Identify which cell holds the provided text, then report its (x, y) central coordinate. 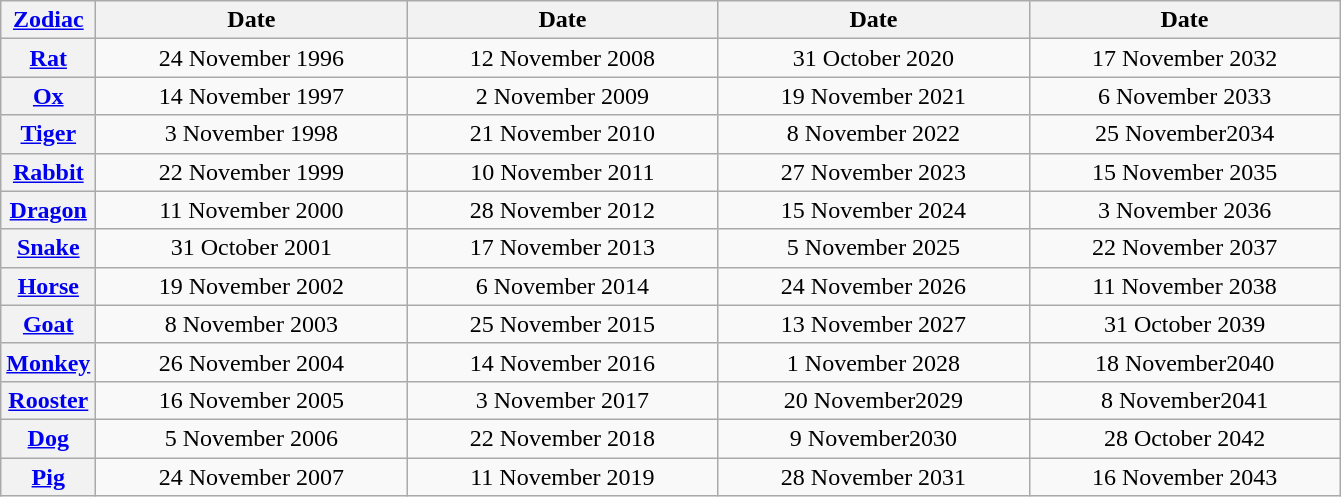
20 November2029 (874, 400)
31 October 2039 (1184, 324)
15 November 2024 (874, 210)
11 November 2038 (1184, 286)
1 November 2028 (874, 362)
6 November 2014 (562, 286)
13 November 2027 (874, 324)
17 November 2013 (562, 248)
9 November2030 (874, 438)
28 November 2012 (562, 210)
5 November 2006 (252, 438)
12 November 2008 (562, 58)
25 November 2015 (562, 324)
11 November 2000 (252, 210)
Pig (48, 477)
Rabbit (48, 172)
27 November 2023 (874, 172)
24 November 2007 (252, 477)
25 November2034 (1184, 134)
28 November 2031 (874, 477)
3 November 1998 (252, 134)
5 November 2025 (874, 248)
3 November 2017 (562, 400)
14 November 1997 (252, 96)
18 November2040 (1184, 362)
Monkey (48, 362)
22 November 2037 (1184, 248)
19 November 2021 (874, 96)
Zodiac (48, 20)
16 November 2005 (252, 400)
22 November 2018 (562, 438)
8 November 2003 (252, 324)
31 October 2020 (874, 58)
14 November 2016 (562, 362)
31 October 2001 (252, 248)
21 November 2010 (562, 134)
24 November 2026 (874, 286)
10 November 2011 (562, 172)
Dog (48, 438)
8 November2041 (1184, 400)
8 November 2022 (874, 134)
17 November 2032 (1184, 58)
Tiger (48, 134)
Ox (48, 96)
Rooster (48, 400)
Goat (48, 324)
3 November 2036 (1184, 210)
28 October 2042 (1184, 438)
11 November 2019 (562, 477)
2 November 2009 (562, 96)
15 November 2035 (1184, 172)
Horse (48, 286)
6 November 2033 (1184, 96)
Rat (48, 58)
16 November 2043 (1184, 477)
19 November 2002 (252, 286)
Snake (48, 248)
22 November 1999 (252, 172)
Dragon (48, 210)
26 November 2004 (252, 362)
24 November 1996 (252, 58)
